Scan for the cell matching the given text and deliver its [x, y] coordinate at center. 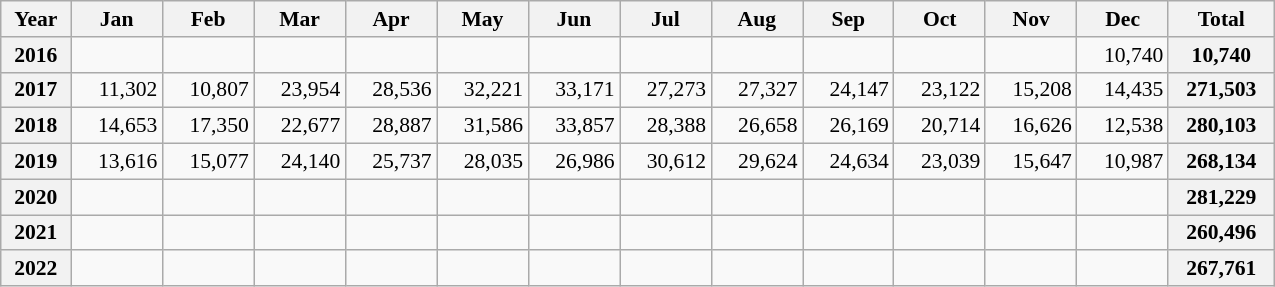
267,761 [1221, 269]
10,807 [208, 90]
17,350 [208, 126]
25,737 [390, 162]
Apr [390, 19]
15,208 [1030, 90]
23,954 [300, 90]
23,039 [940, 162]
28,035 [482, 162]
33,171 [574, 90]
2021 [36, 233]
2016 [36, 55]
22,677 [300, 126]
271,503 [1221, 90]
268,134 [1221, 162]
29,624 [756, 162]
281,229 [1221, 197]
2019 [36, 162]
280,103 [1221, 126]
33,857 [574, 126]
28,887 [390, 126]
May [482, 19]
Nov [1030, 19]
260,496 [1221, 233]
28,388 [666, 126]
20,714 [940, 126]
11,302 [116, 90]
24,147 [848, 90]
24,140 [300, 162]
10,987 [1122, 162]
26,658 [756, 126]
Sep [848, 19]
27,273 [666, 90]
Dec [1122, 19]
27,327 [756, 90]
24,634 [848, 162]
28,536 [390, 90]
Jan [116, 19]
13,616 [116, 162]
Mar [300, 19]
14,653 [116, 126]
Jul [666, 19]
26,986 [574, 162]
15,647 [1030, 162]
2018 [36, 126]
2017 [36, 90]
Aug [756, 19]
30,612 [666, 162]
Jun [574, 19]
31,586 [482, 126]
23,122 [940, 90]
Oct [940, 19]
12,538 [1122, 126]
26,169 [848, 126]
2022 [36, 269]
2020 [36, 197]
Feb [208, 19]
32,221 [482, 90]
Total [1221, 19]
14,435 [1122, 90]
15,077 [208, 162]
16,626 [1030, 126]
Year [36, 19]
